Extract the [X, Y] coordinate from the center of the cell holding the provided text.  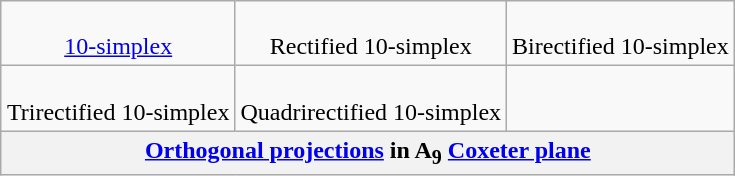
Rectified 10-simplex [371, 34]
Trirectified 10-simplex [118, 98]
Quadrirectified 10-simplex [371, 98]
10-simplex [118, 34]
Orthogonal projections in A9 Coxeter plane [368, 153]
Birectified 10-simplex [621, 34]
